Provide the [x, y] coordinate of the cell's center where the given text is located.  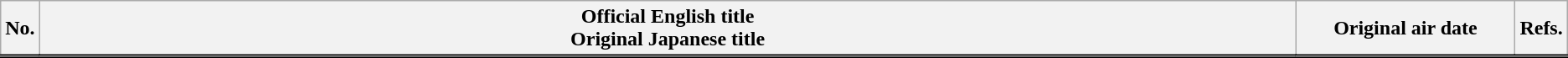
Original air date [1406, 29]
Refs. [1541, 29]
No. [20, 29]
Official English titleOriginal Japanese title [668, 29]
